For the text-containing cell, return its midpoint in (X, Y) coordinate format. 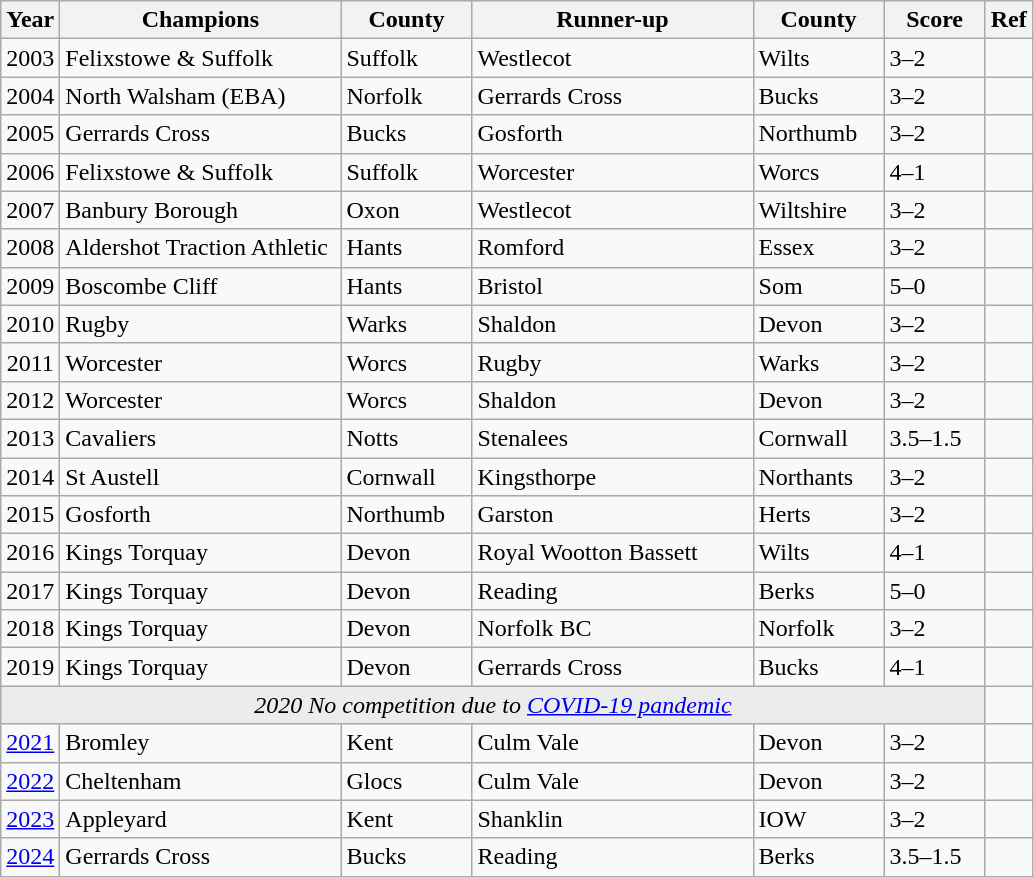
IOW (818, 819)
2011 (30, 362)
2016 (30, 553)
Score (934, 20)
2005 (30, 134)
2008 (30, 248)
Banbury Borough (200, 210)
2004 (30, 96)
Essex (818, 248)
Cheltenham (200, 781)
Garston (612, 515)
Champions (200, 20)
2013 (30, 438)
Oxon (406, 210)
Runner-up (612, 20)
Stenalees (612, 438)
2019 (30, 667)
2012 (30, 400)
Year (30, 20)
Glocs (406, 781)
Royal Wootton Bassett (612, 553)
2010 (30, 324)
Bristol (612, 286)
Bromley (200, 743)
St Austell (200, 477)
Northants (818, 477)
Herts (818, 515)
2023 (30, 819)
Appleyard (200, 819)
North Walsham (EBA) (200, 96)
2018 (30, 629)
Kingsthorpe (612, 477)
Norfolk BC (612, 629)
Boscombe Cliff (200, 286)
2022 (30, 781)
2007 (30, 210)
Ref (1008, 20)
2020 No competition due to COVID-19 pandemic (493, 705)
Romford (612, 248)
2009 (30, 286)
2017 (30, 591)
Aldershot Traction Athletic (200, 248)
Shanklin (612, 819)
Notts (406, 438)
2003 (30, 58)
Wiltshire (818, 210)
2021 (30, 743)
Som (818, 286)
2006 (30, 172)
2015 (30, 515)
2014 (30, 477)
Cavaliers (200, 438)
2024 (30, 857)
